For the text-containing cell, return its midpoint in (X, Y) coordinate format. 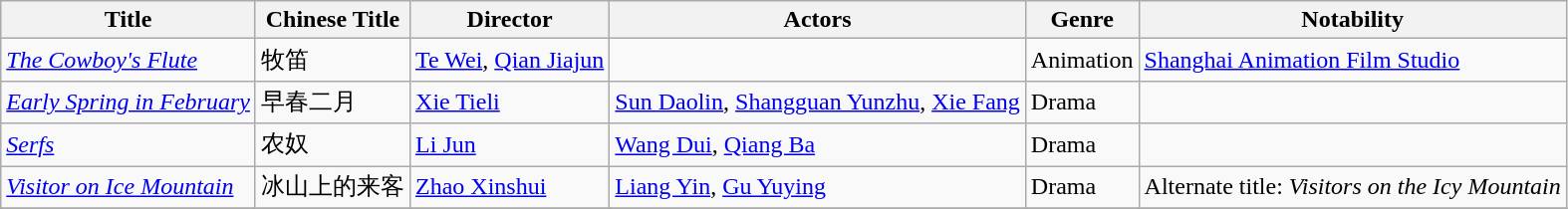
Xie Tieli (510, 102)
Serfs (129, 145)
Sun Daolin, Shangguan Yunzhu, Xie Fang (817, 102)
Visitor on Ice Mountain (129, 187)
Te Wei, Qian Jiajun (510, 60)
Li Jun (510, 145)
Genre (1082, 20)
Title (129, 20)
Shanghai Animation Film Studio (1353, 60)
早春二月 (333, 102)
牧笛 (333, 60)
农奴 (333, 145)
Animation (1082, 60)
Liang Yin, Gu Yuying (817, 187)
Alternate title: Visitors on the Icy Mountain (1353, 187)
Director (510, 20)
Wang Dui, Qiang Ba (817, 145)
Notability (1353, 20)
Zhao Xinshui (510, 187)
Chinese Title (333, 20)
Early Spring in February (129, 102)
冰山上的来客 (333, 187)
Actors (817, 20)
The Cowboy's Flute (129, 60)
